Capture the cell that displays the provided text and extract its (x, y) central coordinate. 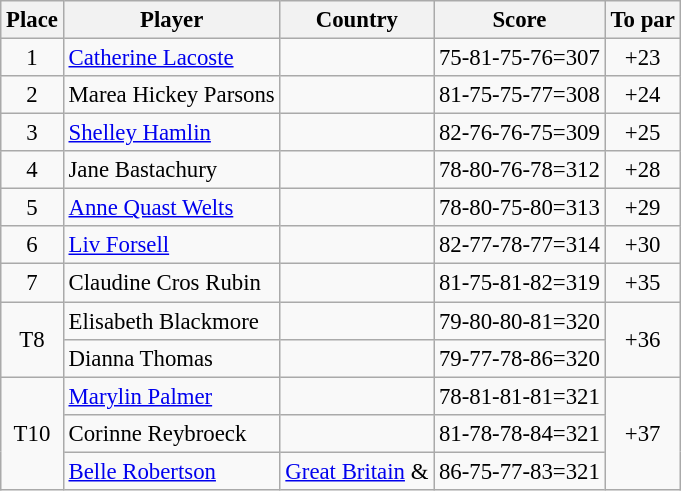
81-78-78-84=321 (520, 433)
Score (520, 20)
Claudine Cros Rubin (172, 283)
+24 (642, 95)
79-80-80-81=320 (520, 321)
Elisabeth Blackmore (172, 321)
Marylin Palmer (172, 396)
5 (32, 208)
+23 (642, 58)
Anne Quast Welts (172, 208)
Marea Hickey Parsons (172, 95)
+37 (642, 434)
Place (32, 20)
78-80-76-78=312 (520, 170)
+30 (642, 245)
82-76-76-75=309 (520, 133)
+36 (642, 340)
81-75-81-82=319 (520, 283)
Player (172, 20)
86-75-77-83=321 (520, 471)
Corinne Reybroeck (172, 433)
75-81-75-76=307 (520, 58)
6 (32, 245)
Jane Bastachury (172, 170)
Belle Robertson (172, 471)
3 (32, 133)
Great Britain & (357, 471)
1 (32, 58)
+35 (642, 283)
82-77-78-77=314 (520, 245)
79-77-78-86=320 (520, 358)
T10 (32, 434)
78-80-75-80=313 (520, 208)
Catherine Lacoste (172, 58)
T8 (32, 340)
Shelley Hamlin (172, 133)
+25 (642, 133)
+29 (642, 208)
+28 (642, 170)
2 (32, 95)
Dianna Thomas (172, 358)
Country (357, 20)
81-75-75-77=308 (520, 95)
Liv Forsell (172, 245)
78-81-81-81=321 (520, 396)
To par (642, 20)
7 (32, 283)
4 (32, 170)
